Detect which cell encompasses the target text, then output its [X, Y] center coordinate. 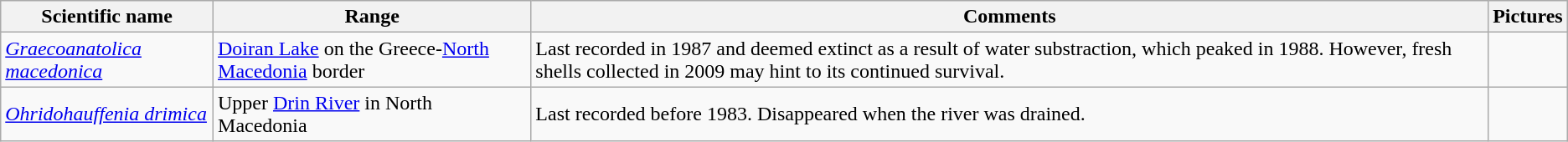
Graecoanatolica macedonica [107, 60]
Pictures [1528, 17]
Doiran Lake on the Greece-North Macedonia border [372, 60]
Range [372, 17]
Scientific name [107, 17]
Ohridohauffenia drimica [107, 114]
Upper Drin River in North Macedonia [372, 114]
Comments [1010, 17]
Last recorded before 1983. Disappeared when the river was drained. [1010, 114]
